Detect which cell encompasses the target text, then output its (x, y) center coordinate. 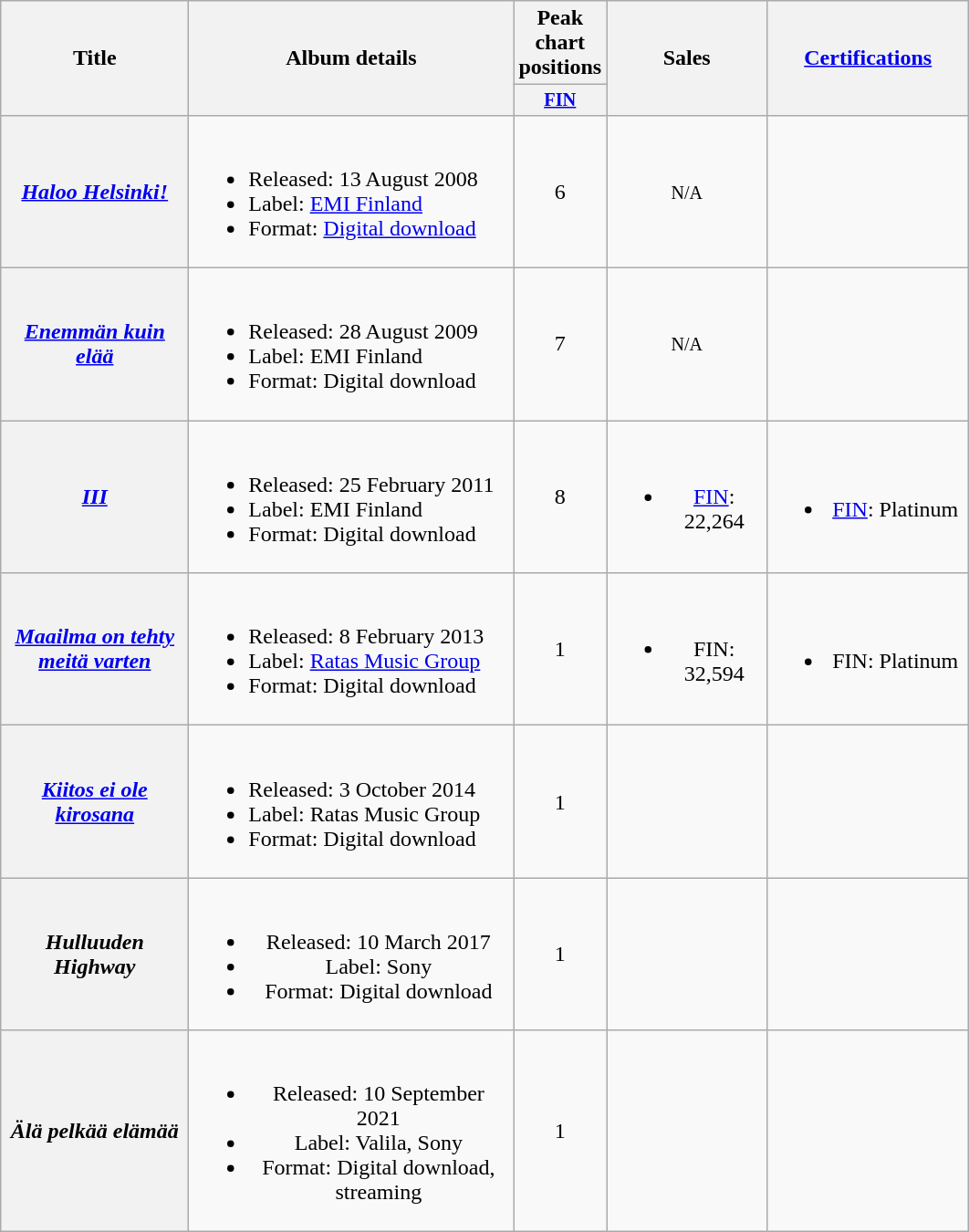
Album details (351, 58)
Hulluuden Highway (95, 955)
Released: 13 August 2008Label: EMI FinlandFormat: Digital download (351, 192)
Certifications (869, 58)
Released: 10 March 2017Label: SonyFormat: Digital download (351, 955)
7 (560, 345)
Kiitos ei ole kirosana (95, 801)
Peak chart positions (560, 43)
Released: 28 August 2009Label: EMI FinlandFormat: Digital download (351, 345)
Title (95, 58)
Released: 25 February 2011Label: EMI FinlandFormat: Digital download (351, 496)
Released: 10 September 2021Label: Valila, SonyFormat: Digital download, streaming (351, 1132)
6 (560, 192)
8 (560, 496)
FIN: 22,264 (687, 496)
Released: 8 February 2013Label: Ratas Music GroupFormat: Digital download (351, 650)
Enemmän kuin elää (95, 345)
Maailma on tehty meitä varten (95, 650)
FIN: 32,594 (687, 650)
Älä pelkää elämää (95, 1132)
Haloo Helsinki! (95, 192)
III (95, 496)
Sales (687, 58)
FIN (560, 100)
Released: 3 October 2014Label: Ratas Music GroupFormat: Digital download (351, 801)
